Locate the cell with the specified text and output its (x, y) center coordinate. 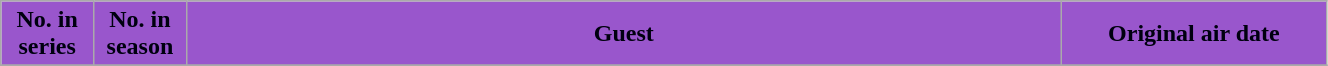
No. inseason (140, 34)
No. inseries (48, 34)
Original air date (1194, 34)
Guest (624, 34)
